Output the [x, y] coordinate of the center of the cell containing the given text.  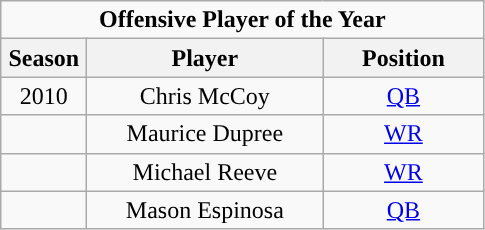
Mason Espinosa [205, 210]
Chris McCoy [205, 96]
Player [205, 58]
2010 [44, 96]
Offensive Player of the Year [242, 20]
Michael Reeve [205, 172]
Maurice Dupree [205, 134]
Position [404, 58]
Season [44, 58]
